Return (x, y) of the center of cell containing provided text 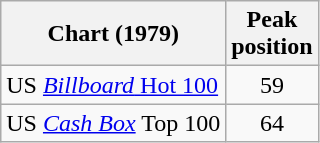
US Billboard Hot 100 (114, 85)
Peakposition (272, 34)
59 (272, 85)
64 (272, 123)
US Cash Box Top 100 (114, 123)
Chart (1979) (114, 34)
